For the text-containing cell, return its midpoint in [X, Y] coordinate format. 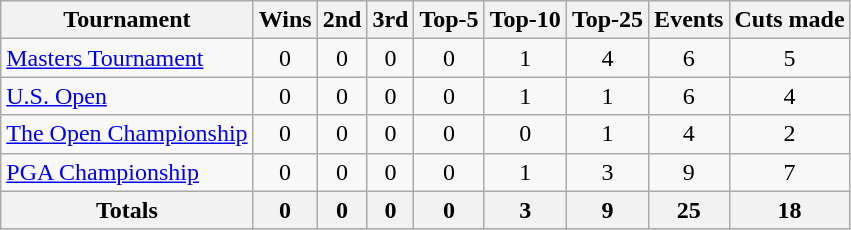
Top-5 [449, 20]
2 [790, 134]
5 [790, 58]
3rd [390, 20]
Events [689, 20]
Totals [127, 210]
7 [790, 172]
Top-10 [525, 20]
PGA Championship [127, 172]
Masters Tournament [127, 58]
Wins [285, 20]
Cuts made [790, 20]
18 [790, 210]
U.S. Open [127, 96]
The Open Championship [127, 134]
Tournament [127, 20]
25 [689, 210]
2nd [342, 20]
Top-25 [607, 20]
